Scan for the cell matching the given text and deliver its (x, y) coordinate at center. 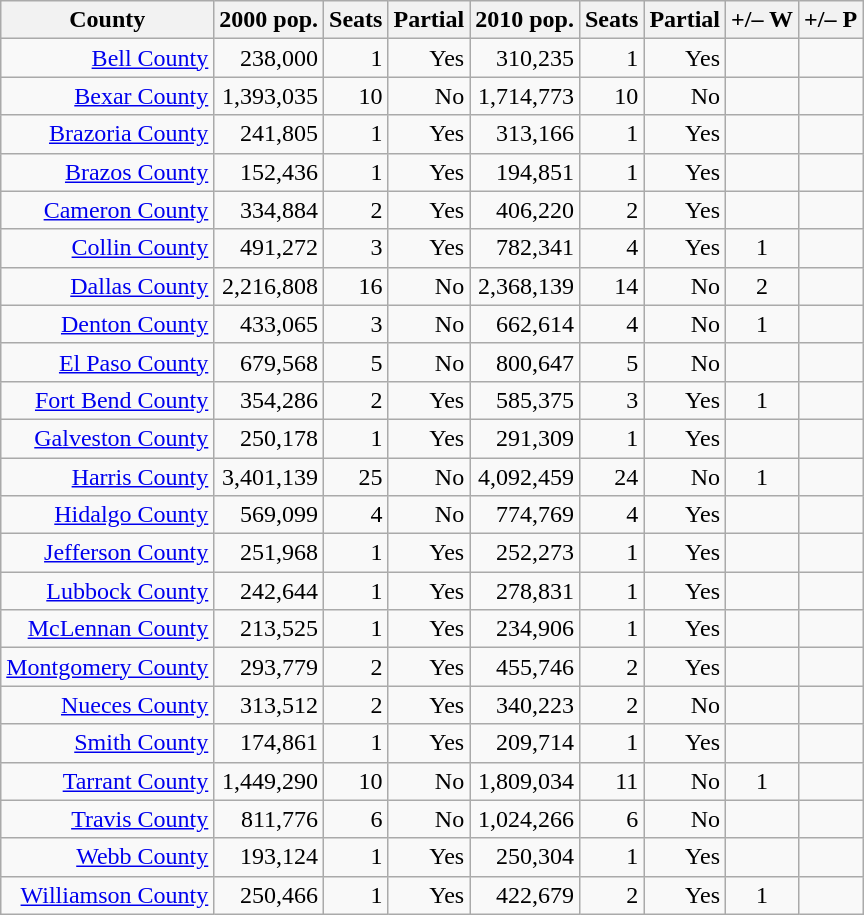
Jefferson County (108, 553)
679,568 (269, 362)
Bell County (108, 58)
406,220 (525, 210)
+/– W (762, 20)
2010 pop. (525, 20)
2,368,139 (525, 286)
213,525 (269, 629)
1,024,266 (525, 819)
Tarrant County (108, 781)
Webb County (108, 857)
25 (356, 477)
Smith County (108, 743)
422,679 (525, 895)
Denton County (108, 324)
242,644 (269, 591)
Travis County (108, 819)
Collin County (108, 248)
24 (611, 477)
2,216,808 (269, 286)
Bexar County (108, 96)
310,235 (525, 58)
Fort Bend County (108, 400)
Cameron County (108, 210)
174,861 (269, 743)
3,401,139 (269, 477)
1,714,773 (525, 96)
250,304 (525, 857)
433,065 (269, 324)
234,906 (525, 629)
251,968 (269, 553)
Dallas County (108, 286)
Williamson County (108, 895)
Hidalgo County (108, 515)
16 (356, 286)
193,124 (269, 857)
Brazos County (108, 172)
455,746 (525, 667)
Harris County (108, 477)
241,805 (269, 134)
252,273 (525, 553)
569,099 (269, 515)
Nueces County (108, 705)
1,393,035 (269, 96)
250,466 (269, 895)
County (108, 20)
313,166 (525, 134)
209,714 (525, 743)
+/– P (831, 20)
14 (611, 286)
McLennan County (108, 629)
238,000 (269, 58)
250,178 (269, 438)
Brazoria County (108, 134)
662,614 (525, 324)
4,092,459 (525, 477)
800,647 (525, 362)
811,776 (269, 819)
Lubbock County (108, 591)
334,884 (269, 210)
491,272 (269, 248)
1,809,034 (525, 781)
152,436 (269, 172)
11 (611, 781)
1,449,290 (269, 781)
Galveston County (108, 438)
354,286 (269, 400)
313,512 (269, 705)
2000 pop. (269, 20)
291,309 (525, 438)
El Paso County (108, 362)
774,769 (525, 515)
Montgomery County (108, 667)
278,831 (525, 591)
585,375 (525, 400)
340,223 (525, 705)
293,779 (269, 667)
194,851 (525, 172)
782,341 (525, 248)
